Detect which cell encompasses the target text, then output its [X, Y] center coordinate. 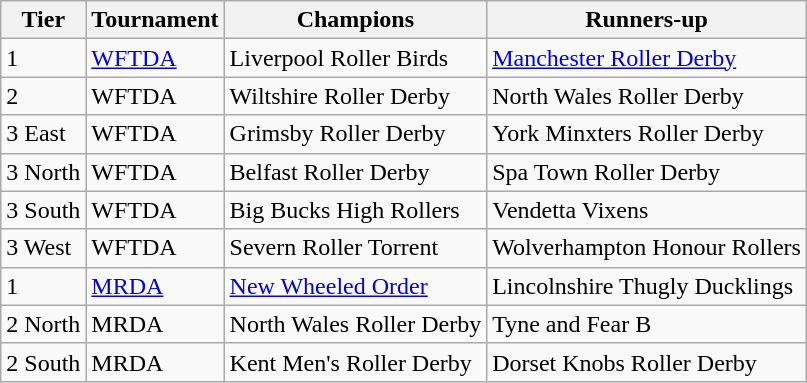
Grimsby Roller Derby [356, 134]
York Minxters Roller Derby [647, 134]
2 South [44, 362]
Lincolnshire Thugly Ducklings [647, 286]
Vendetta Vixens [647, 210]
New Wheeled Order [356, 286]
3 South [44, 210]
Liverpool Roller Birds [356, 58]
Spa Town Roller Derby [647, 172]
Tournament [155, 20]
Runners-up [647, 20]
Kent Men's Roller Derby [356, 362]
Big Bucks High Rollers [356, 210]
Severn Roller Torrent [356, 248]
2 [44, 96]
Manchester Roller Derby [647, 58]
3 West [44, 248]
Champions [356, 20]
Wiltshire Roller Derby [356, 96]
Tier [44, 20]
Belfast Roller Derby [356, 172]
Dorset Knobs Roller Derby [647, 362]
Tyne and Fear B [647, 324]
3 North [44, 172]
Wolverhampton Honour Rollers [647, 248]
2 North [44, 324]
3 East [44, 134]
